Capture the cell that displays the provided text and extract its (x, y) central coordinate. 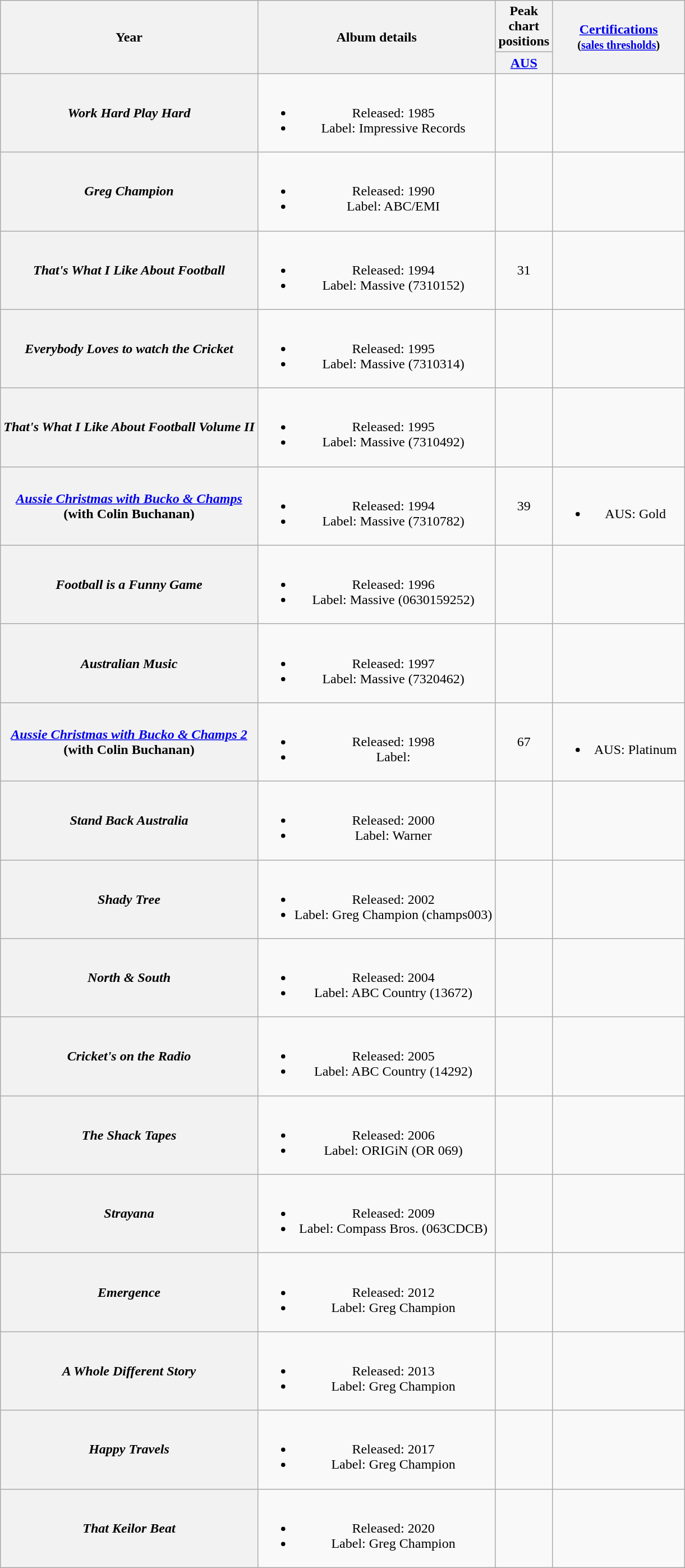
Released: 1998Label: (376, 742)
Released: 1997Label: Massive (7320462) (376, 663)
Everybody Loves to watch the Cricket (129, 349)
Released: 2009Label: Compass Bros. (063CDCB) (376, 1214)
Released: 2005Label: ABC Country (14292) (376, 1057)
That's What I Like About Football Volume II (129, 427)
North & South (129, 978)
That's What I Like About Football (129, 270)
AUS: Platinum (619, 742)
Aussie Christmas with Bucko & Champs 2 (with Colin Buchanan) (129, 742)
Released: 1996Label: Massive (0630159252) (376, 584)
Released: 1990Label: ABC/EMI (376, 191)
Happy Travels (129, 1450)
Stand Back Australia (129, 820)
Released: 2020Label: Greg Champion (376, 1528)
Released: 2006Label: ORIGiN (OR 069) (376, 1135)
Released: 2004Label: ABC Country (13672) (376, 978)
Released: 1995Label: Massive (7310492) (376, 427)
A Whole Different Story (129, 1371)
Released: 2012Label: Greg Champion (376, 1292)
Album details (376, 37)
31 (524, 270)
Released: 1994Label: Massive (7310152) (376, 270)
Released: 2017Label: Greg Champion (376, 1450)
That Keilor Beat (129, 1528)
AUS: Gold (619, 506)
Emergence (129, 1292)
Work Hard Play Hard (129, 113)
Released: 2000Label: Warner (376, 820)
Strayana (129, 1214)
Australian Music (129, 663)
Year (129, 37)
Greg Champion (129, 191)
Peak chart positions (524, 26)
The Shack Tapes (129, 1135)
Football is a Funny Game (129, 584)
Aussie Christmas with Bucko & Champs (with Colin Buchanan) (129, 506)
Released: 2002Label: Greg Champion (champs003) (376, 899)
Released: 1995Label: Massive (7310314) (376, 349)
AUS (524, 63)
Cricket's on the Radio (129, 1057)
Released: 1985Label: Impressive Records (376, 113)
67 (524, 742)
Shady Tree (129, 899)
Released: 2013Label: Greg Champion (376, 1371)
39 (524, 506)
Certifications(sales thresholds) (619, 37)
Released: 1994Label: Massive (7310782) (376, 506)
